Output the (X, Y) coordinate of the center of the cell containing the given text.  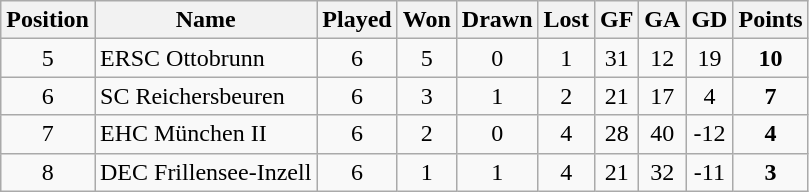
19 (710, 58)
-12 (710, 134)
28 (616, 134)
-11 (710, 172)
12 (662, 58)
Drawn (497, 20)
SC Reichersbeuren (205, 96)
GA (662, 20)
Played (357, 20)
DEC Frillensee-Inzell (205, 172)
8 (48, 172)
EHC München II (205, 134)
40 (662, 134)
Name (205, 20)
10 (770, 58)
GF (616, 20)
32 (662, 172)
Position (48, 20)
GD (710, 20)
Points (770, 20)
17 (662, 96)
31 (616, 58)
ERSC Ottobrunn (205, 58)
Lost (566, 20)
Won (426, 20)
